Identify which cell holds the provided text, then report its (X, Y) central coordinate. 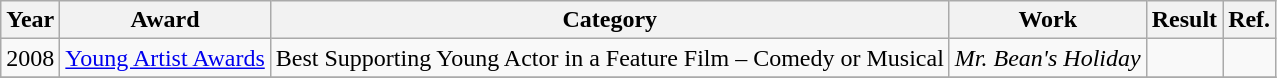
Category (610, 20)
Mr. Bean's Holiday (1048, 58)
Work (1048, 20)
2008 (30, 58)
Result (1184, 20)
Ref. (1250, 20)
Young Artist Awards (165, 58)
Best Supporting Young Actor in a Feature Film – Comedy or Musical (610, 58)
Year (30, 20)
Award (165, 20)
